Locate the cell with the specified text and output its (X, Y) center coordinate. 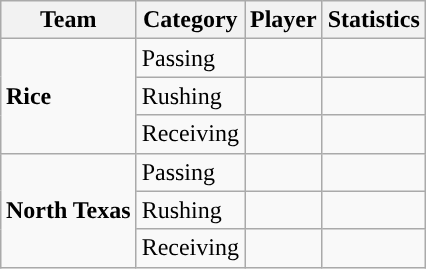
Player (283, 20)
Statistics (374, 20)
Team (68, 20)
North Texas (68, 210)
Category (190, 20)
Rice (68, 96)
